Locate the cell with the specified text and output its [X, Y] center coordinate. 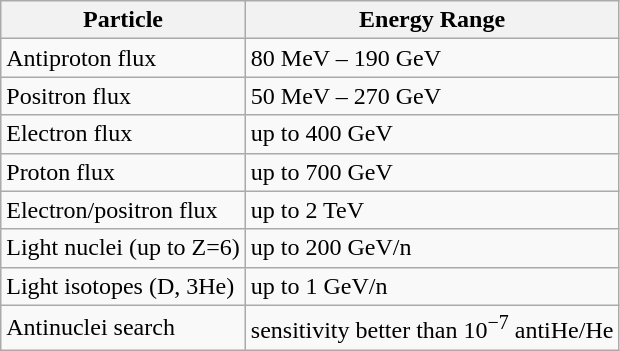
Antiproton flux [124, 58]
Particle [124, 20]
up to 2 TeV [432, 210]
Positron flux [124, 96]
Electron flux [124, 134]
up to 200 GeV/n [432, 248]
80 MeV – 190 GeV [432, 58]
Antinuclei search [124, 328]
Energy Range [432, 20]
up to 700 GeV [432, 172]
Electron/positron flux [124, 210]
Proton flux [124, 172]
Light isotopes (D, 3He) [124, 286]
up to 400 GeV [432, 134]
up to 1 GeV/n [432, 286]
50 MeV – 270 GeV [432, 96]
sensitivity better than 10−7 antiHe/He [432, 328]
Light nuclei (up to Z=6) [124, 248]
